Locate the cell with the specified text and output its (x, y) center coordinate. 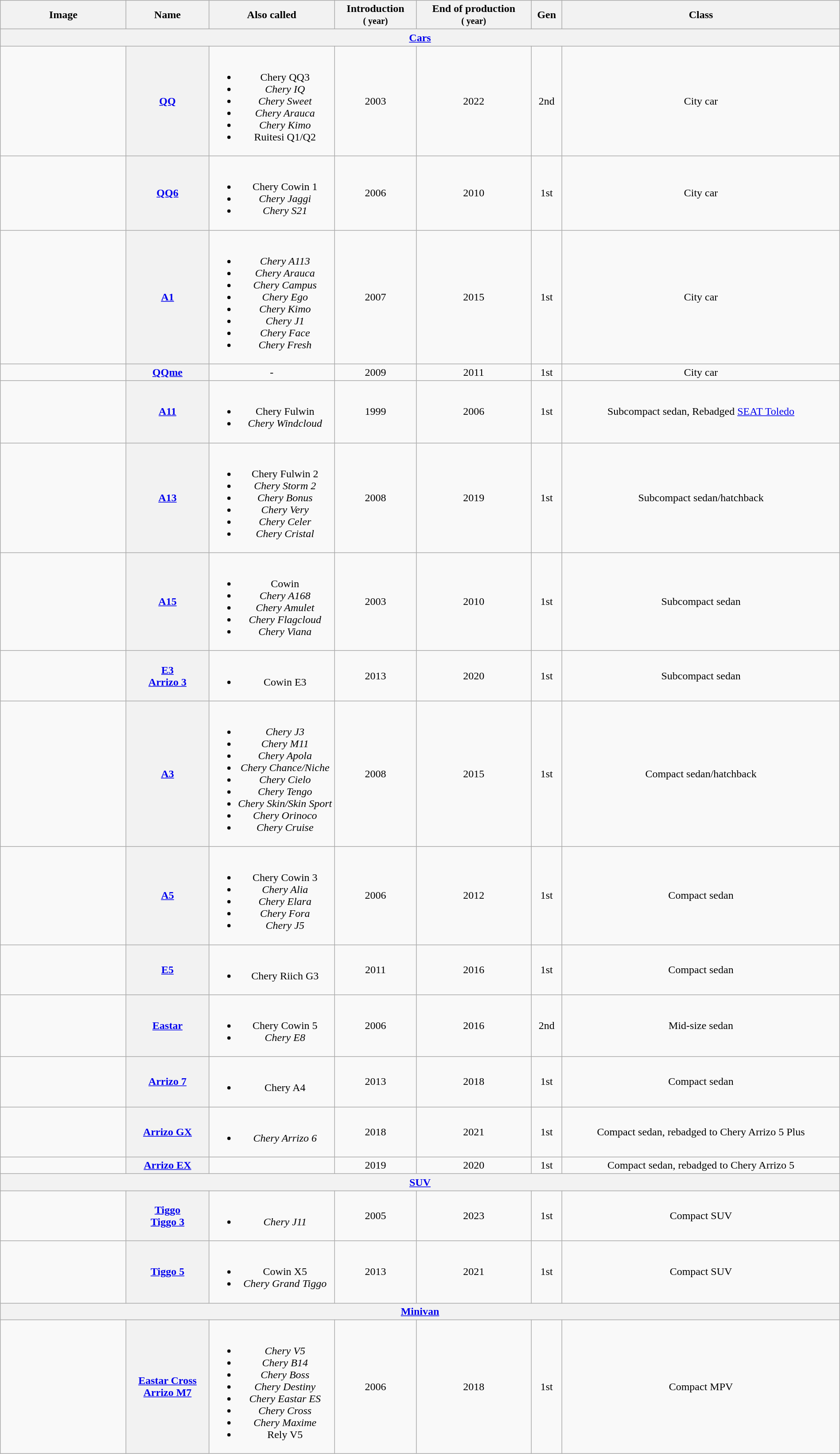
Chery QQ3Chery IQChery SweetChery AraucaChery KimoRuitesi Q1/Q2 (272, 101)
Cars (420, 38)
Cowin E3 (272, 675)
Arrizo EX (167, 1166)
1999 (375, 412)
A3 (167, 774)
Chery Cowin 1Chery JaggiChery S21 (272, 193)
Tiggo 5 (167, 1272)
QQ6 (167, 193)
Class (701, 15)
E5 (167, 970)
Chery Cowin 5Chery E8 (272, 1026)
Arrizo 7 (167, 1082)
Cowin X5Chery Grand Tiggo (272, 1272)
Mid-size sedan (701, 1026)
Eastar CrossArrizo M7 (167, 1387)
Chery Riich G3 (272, 970)
Chery Cowin 3Chery AliaChery ElaraChery ForaChery J5 (272, 895)
Also called (272, 15)
2012 (474, 895)
2005 (375, 1216)
Compact sedan, rebadged to Chery Arrizo 5 Plus (701, 1132)
Subcompact sedan/hatchback (701, 498)
TiggoTiggo 3 (167, 1216)
End of production( year) (474, 15)
A11 (167, 412)
Minivan (420, 1311)
Chery Fulwin 2Chery Storm 2Chery BonusChery VeryChery CelerChery Cristal (272, 498)
Chery A113Chery AraucaChery CampusChery EgoChery KimoChery J1Chery FaceChery Fresh (272, 297)
QQ (167, 101)
Compact sedan, rebadged to Chery Arrizo 5 (701, 1166)
2009 (375, 372)
Image (63, 15)
Chery J11 (272, 1216)
Chery J3Chery M11Chery ApolaChery Chance/NicheChery CieloChery TengoChery Skin/Skin SportChery OrinocoChery Cruise (272, 774)
Compact sedan/hatchback (701, 774)
Name (167, 15)
2022 (474, 101)
Chery A4 (272, 1082)
Eastar (167, 1026)
E3Arrizo 3 (167, 675)
2007 (375, 297)
Chery V5Chery B14Chery BossChery DestinyChery Eastar ESChery CrossChery MaximeRely V5 (272, 1387)
- (272, 372)
2023 (474, 1216)
CowinChery A168Chery AmuletChery FlagcloudChery Viana (272, 602)
SUV (420, 1182)
A15 (167, 602)
Subcompact sedan, Rebadged SEAT Toledo (701, 412)
A5 (167, 895)
Arrizo GX (167, 1132)
Chery FulwinChery Windcloud (272, 412)
Compact MPV (701, 1387)
Gen (547, 15)
A13 (167, 498)
QQme (167, 372)
Introduction( year) (375, 15)
A1 (167, 297)
Chery Arrizo 6 (272, 1132)
